Return (x, y) of the center of cell containing provided text 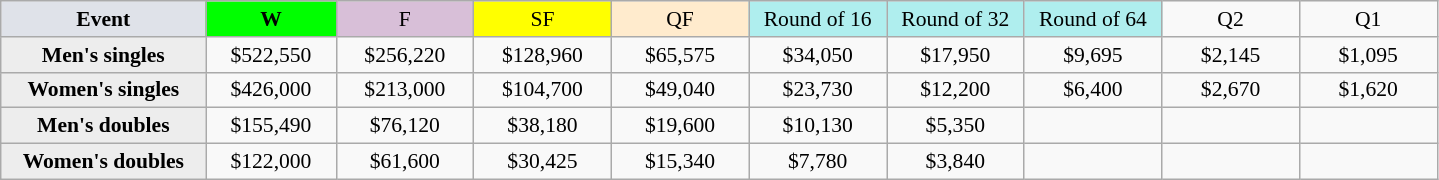
$522,550 (271, 55)
$2,145 (1231, 55)
$1,095 (1368, 55)
$23,730 (818, 90)
Men's singles (104, 55)
$3,840 (955, 162)
$12,200 (955, 90)
$38,180 (543, 126)
Event (104, 19)
Q1 (1368, 19)
$104,700 (543, 90)
$1,620 (1368, 90)
Women's doubles (104, 162)
$122,000 (271, 162)
W (271, 19)
$30,425 (543, 162)
Women's singles (104, 90)
Round of 16 (818, 19)
$5,350 (955, 126)
Men's doubles (104, 126)
$15,340 (680, 162)
$34,050 (818, 55)
Q2 (1231, 19)
$76,120 (405, 126)
$65,575 (680, 55)
SF (543, 19)
$426,000 (271, 90)
$155,490 (271, 126)
QF (680, 19)
$256,220 (405, 55)
$19,600 (680, 126)
$213,000 (405, 90)
$17,950 (955, 55)
Round of 64 (1093, 19)
$2,670 (1231, 90)
$49,040 (680, 90)
Round of 32 (955, 19)
$9,695 (1093, 55)
$128,960 (543, 55)
$6,400 (1093, 90)
$7,780 (818, 162)
$61,600 (405, 162)
$10,130 (818, 126)
F (405, 19)
